Search for the cell housing the specified text and yield its (x, y) center coordinate. 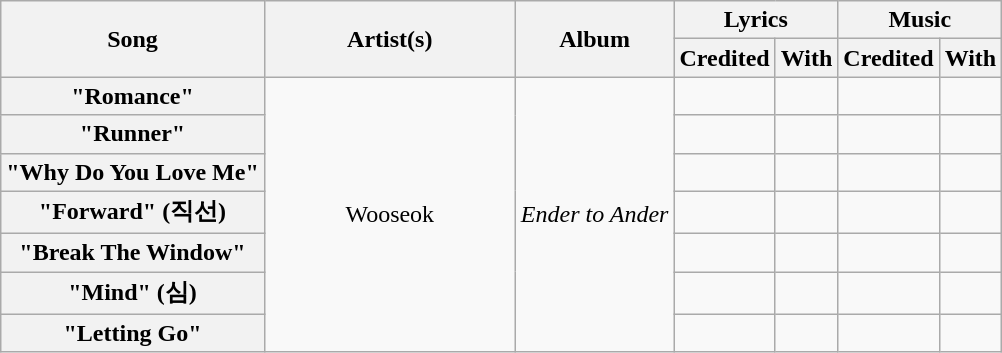
"Mind" (심) (132, 294)
Ender to Ander (594, 214)
Artist(s) (390, 39)
Album (594, 39)
Wooseok (390, 214)
"Runner" (132, 134)
"Break The Window" (132, 253)
Song (132, 39)
"Letting Go" (132, 333)
"Why Do You Love Me" (132, 172)
"Forward" (직선) (132, 212)
"Romance" (132, 96)
Lyrics (756, 20)
Music (920, 20)
